Output the (X, Y) coordinate of the center of the cell containing the given text.  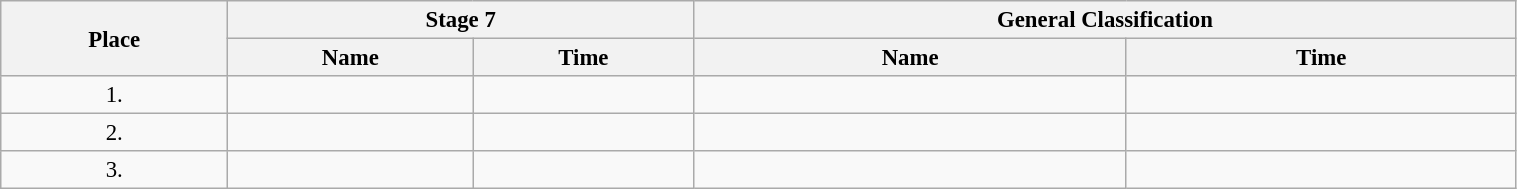
1. (114, 95)
3. (114, 170)
General Classification (1105, 20)
Stage 7 (461, 20)
Place (114, 38)
2. (114, 133)
